Return (X, Y) of the center of cell containing provided text 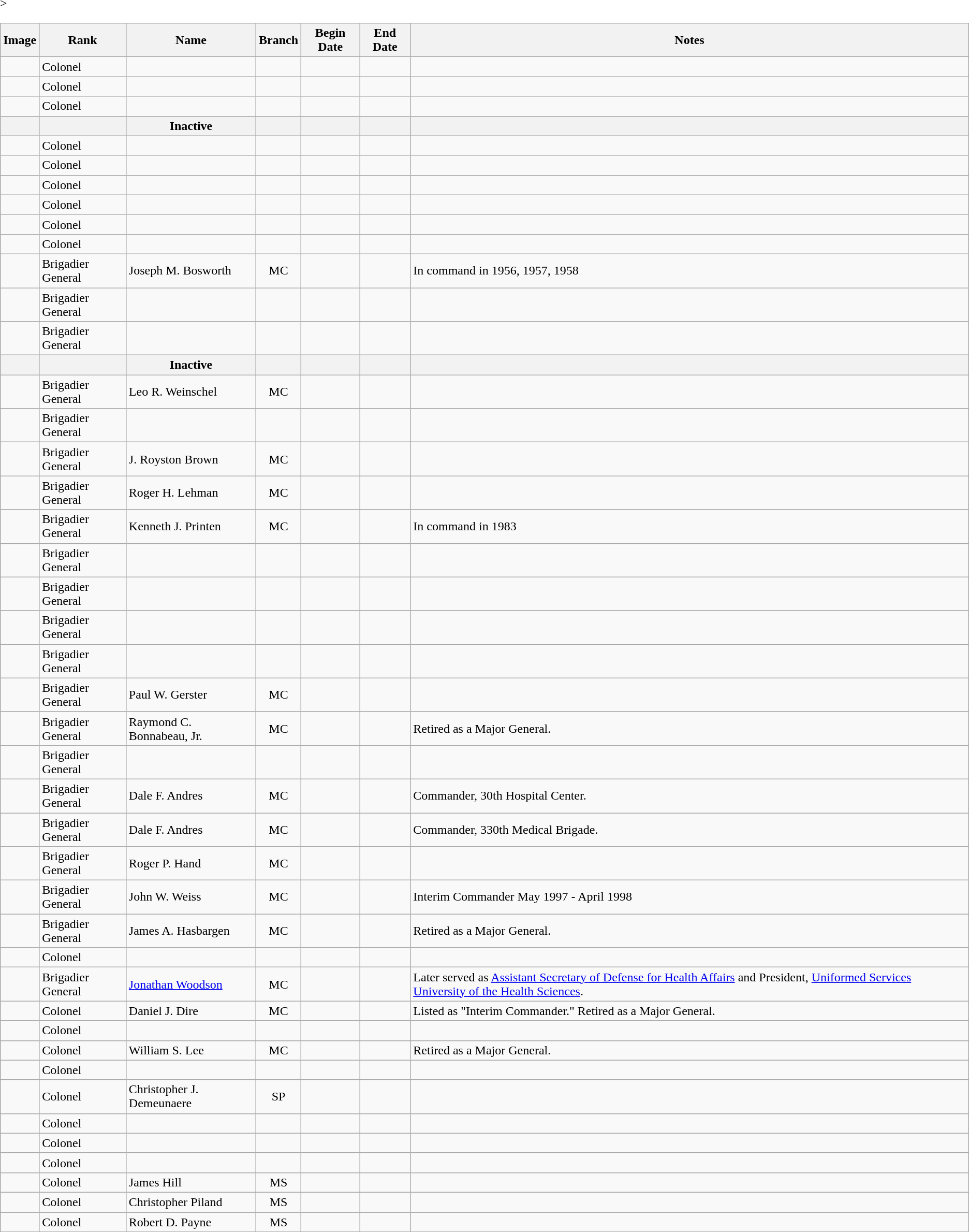
Joseph M. Bosworth (190, 270)
Image (20, 40)
Robert D. Payne (190, 1222)
Paul W. Gerster (190, 695)
Interim Commander May 1997 - April 1998 (689, 897)
Jonathan Woodson (190, 984)
Roger H. Lehman (190, 493)
Leo R. Weinschel (190, 392)
End Date (385, 40)
SP (278, 1097)
Kenneth J. Printen (190, 526)
James Hill (190, 1182)
Notes (689, 40)
Roger P. Hand (190, 864)
Daniel J. Dire (190, 1011)
Rank (83, 40)
In command in 1956, 1957, 1958 (689, 270)
Christopher J. Demeunaere (190, 1097)
J. Royston Brown (190, 459)
Raymond C. Bonnabeau, Jr. (190, 728)
Begin Date (330, 40)
Commander, 30th Hospital Center. (689, 795)
Christopher Piland (190, 1202)
John W. Weiss (190, 897)
James A. Hasbargen (190, 931)
Later served as Assistant Secretary of Defense for Health Affairs and President, Uniformed Services University of the Health Sciences. (689, 984)
Branch (278, 40)
Name (190, 40)
In command in 1983 (689, 526)
William S. Lee (190, 1050)
Commander, 330th Medical Brigade. (689, 830)
Listed as "Interim Commander." Retired as a Major General. (689, 1011)
